Capture the cell that displays the provided text and extract its (x, y) central coordinate. 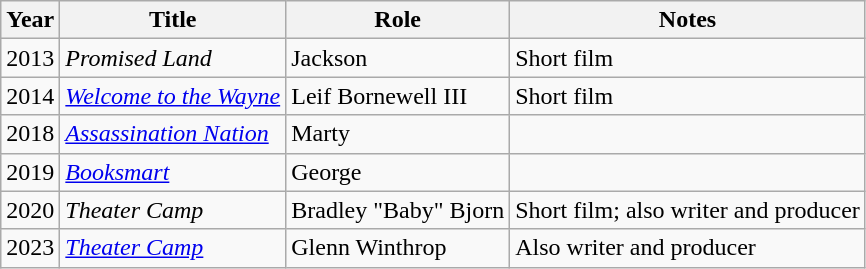
Marty (398, 134)
2018 (30, 134)
Welcome to the Wayne (173, 96)
Role (398, 20)
Glenn Winthrop (398, 248)
Year (30, 20)
Short film; also writer and producer (688, 210)
Title (173, 20)
2023 (30, 248)
2019 (30, 172)
Promised Land (173, 58)
2020 (30, 210)
2014 (30, 96)
Assassination Nation (173, 134)
2013 (30, 58)
Bradley "Baby" Bjorn (398, 210)
Notes (688, 20)
Also writer and producer (688, 248)
Booksmart (173, 172)
Jackson (398, 58)
Leif Bornewell III (398, 96)
George (398, 172)
